Output the [x, y] coordinate of the center of the cell containing the given text.  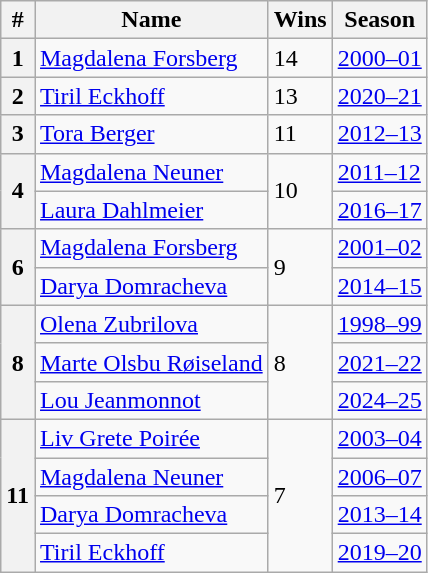
2020–21 [380, 96]
2013–14 [380, 515]
2021–22 [380, 362]
7 [300, 495]
2014–15 [380, 286]
6 [18, 267]
2019–20 [380, 553]
Season [380, 20]
2 [18, 96]
2024–25 [380, 400]
Wins [300, 20]
2001–02 [380, 248]
Laura Dahlmeier [151, 210]
Lou Jeanmonnot [151, 400]
2011–12 [380, 172]
1998–99 [380, 324]
Marte Olsbu Røiseland [151, 362]
2006–07 [380, 477]
1 [18, 58]
9 [300, 267]
2012–13 [380, 134]
Liv Grete Poirée [151, 438]
13 [300, 96]
2000–01 [380, 58]
# [18, 20]
10 [300, 191]
2016–17 [380, 210]
Name [151, 20]
Olena Zubrilova [151, 324]
4 [18, 191]
14 [300, 58]
2003–04 [380, 438]
Tora Berger [151, 134]
3 [18, 134]
